Pinpoint the cell where the given text exists, returning its (X, Y) midpoint coordinate. 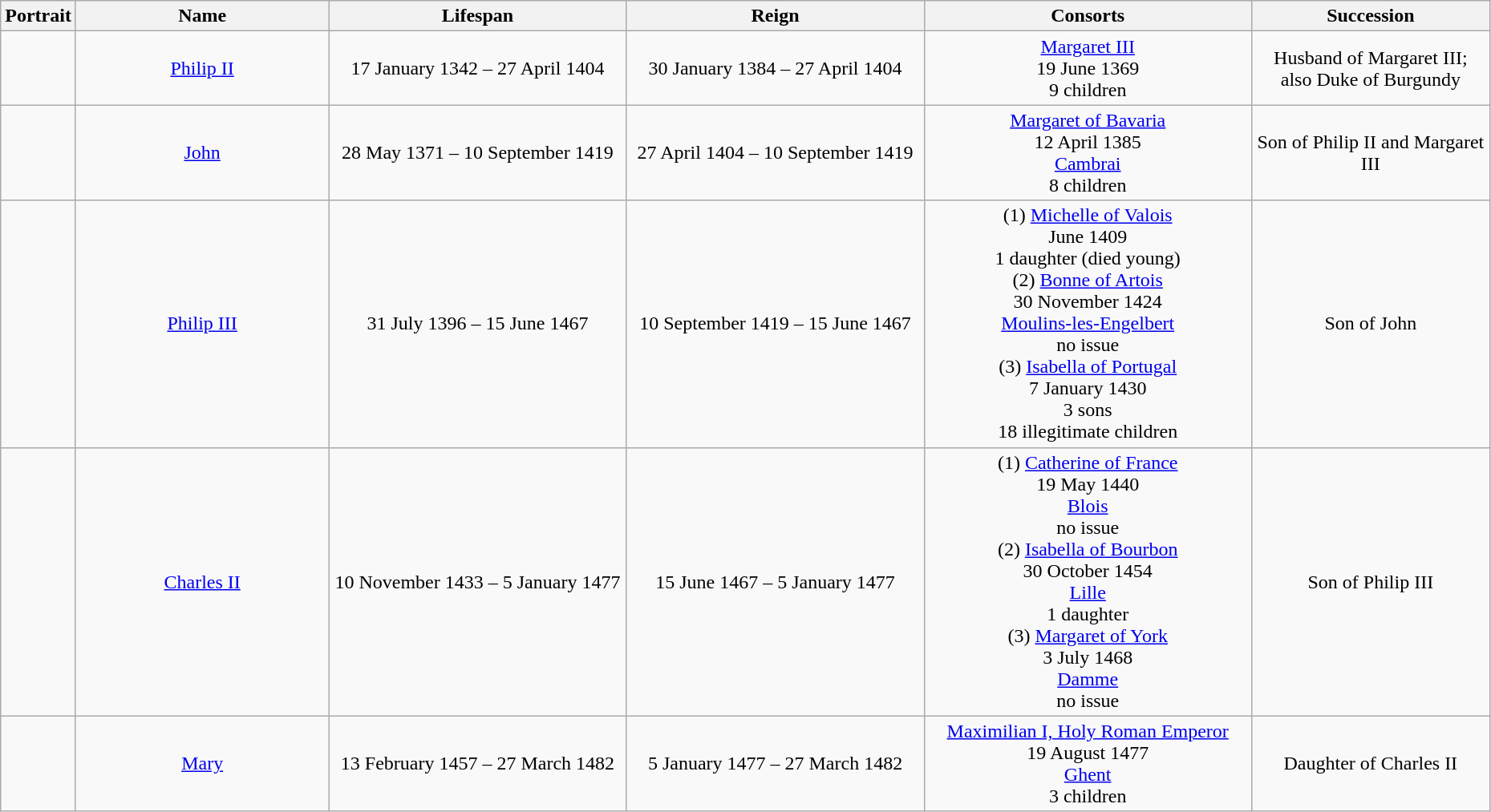
Consorts (1088, 16)
Succession (1370, 16)
27 April 1404 – 10 September 1419 (775, 152)
Portrait (38, 16)
Margaret III19 June 13699 children (1088, 68)
Daughter of Charles II (1370, 763)
31 July 1396 – 15 June 1467 (478, 324)
(1) Catherine of France19 May 1440Bloisno issue(2) Isabella of Bourbon30 October 1454Lille1 daughter(3) Margaret of York3 July 1468Dammeno issue (1088, 582)
5 January 1477 – 27 March 1482 (775, 763)
Charles II (202, 582)
Lifespan (478, 16)
John (202, 152)
Son of Philip III (1370, 582)
Maximilian I, Holy Roman Emperor19 August 1477Ghent3 children (1088, 763)
Philip III (202, 324)
Husband of Margaret III; also Duke of Burgundy (1370, 68)
10 November 1433 – 5 January 1477 (478, 582)
Philip II (202, 68)
Reign (775, 16)
15 June 1467 – 5 January 1477 (775, 582)
28 May 1371 – 10 September 1419 (478, 152)
17 January 1342 – 27 April 1404 (478, 68)
Name (202, 16)
30 January 1384 – 27 April 1404 (775, 68)
Son of John (1370, 324)
13 February 1457 – 27 March 1482 (478, 763)
Son of Philip II and Margaret III (1370, 152)
Mary (202, 763)
10 September 1419 – 15 June 1467 (775, 324)
Margaret of Bavaria12 April 1385Cambrai8 children (1088, 152)
